Pinpoint the cell where the given text exists, returning its [x, y] midpoint coordinate. 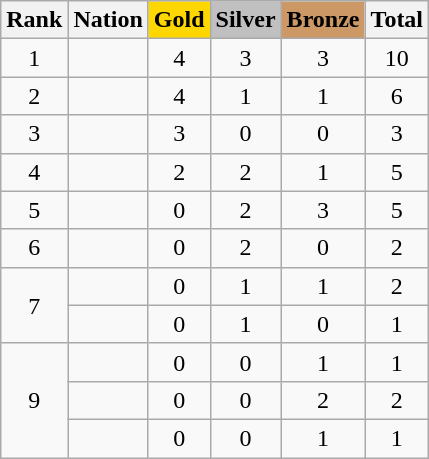
Nation [108, 20]
Rank [34, 20]
7 [34, 305]
Gold [179, 20]
10 [397, 58]
Silver [246, 20]
Bronze [323, 20]
9 [34, 400]
Total [397, 20]
